Determine the (x, y) coordinate at the center of the cell enclosing the given text.  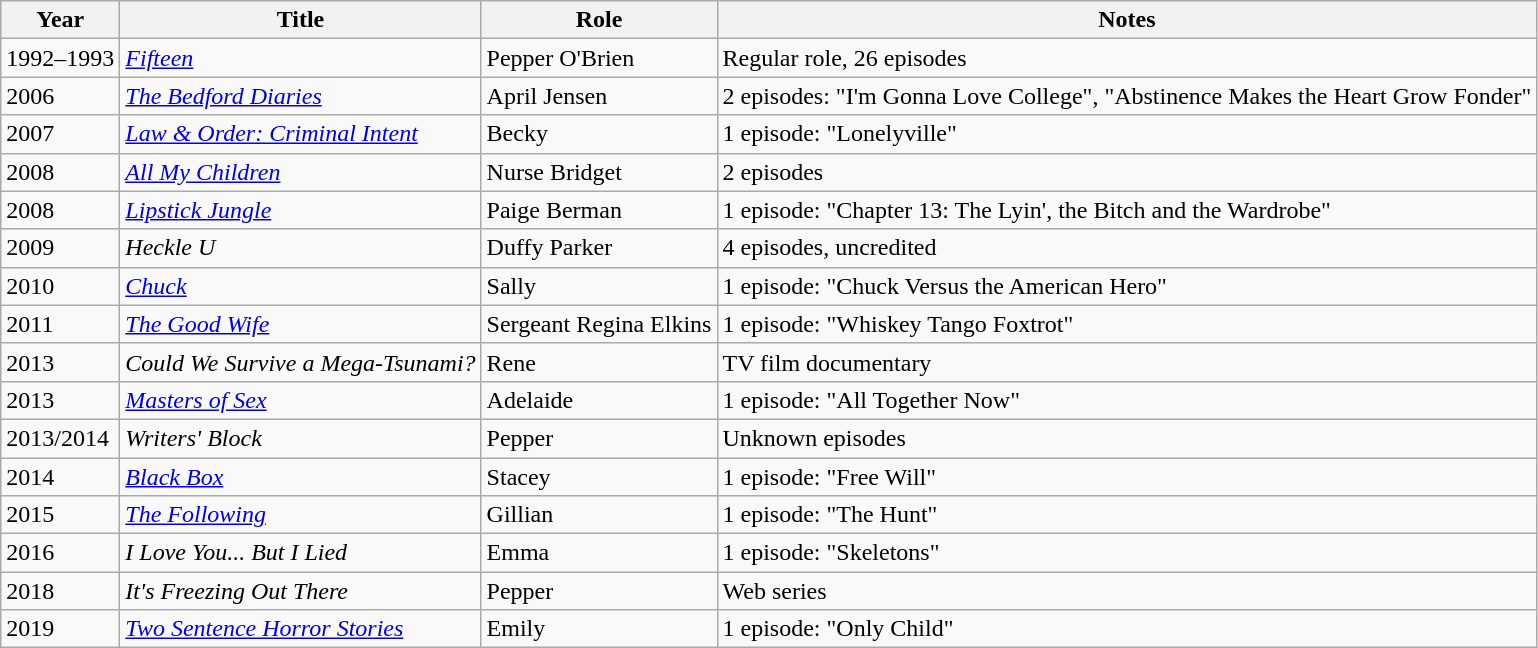
2019 (60, 629)
1 episode: "The Hunt" (1127, 515)
2016 (60, 553)
TV film documentary (1127, 362)
2010 (60, 286)
1992–1993 (60, 58)
Stacey (599, 477)
Chuck (300, 286)
The Good Wife (300, 324)
2 episodes (1127, 172)
Heckle U (300, 248)
Writers' Block (300, 438)
1 episode: "Free Will" (1127, 477)
2015 (60, 515)
Two Sentence Horror Stories (300, 629)
Regular role, 26 episodes (1127, 58)
2011 (60, 324)
1 episode: "Chuck Versus the American Hero" (1127, 286)
April Jensen (599, 96)
2006 (60, 96)
Pepper O'Brien (599, 58)
Lipstick Jungle (300, 210)
2 episodes: "I'm Gonna Love College", "Abstinence Makes the Heart Grow Fonder" (1127, 96)
2014 (60, 477)
Masters of Sex (300, 400)
I Love You... But I Lied (300, 553)
1 episode: "Skeletons" (1127, 553)
Sally (599, 286)
Duffy Parker (599, 248)
1 episode: "Chapter 13: The Lyin', the Bitch and the Wardrobe" (1127, 210)
Nurse Bridget (599, 172)
Unknown episodes (1127, 438)
1 episode: "All Together Now" (1127, 400)
1 episode: "Lonelyville" (1127, 134)
2007 (60, 134)
Adelaide (599, 400)
Fifteen (300, 58)
Year (60, 20)
The Bedford Diaries (300, 96)
Emily (599, 629)
4 episodes, uncredited (1127, 248)
Paige Berman (599, 210)
Sergeant Regina Elkins (599, 324)
Rene (599, 362)
All My Children (300, 172)
It's Freezing Out There (300, 591)
Gillian (599, 515)
Becky (599, 134)
Title (300, 20)
Notes (1127, 20)
Could We Survive a Mega-Tsunami? (300, 362)
1 episode: "Only Child" (1127, 629)
2009 (60, 248)
2018 (60, 591)
2013/2014 (60, 438)
Role (599, 20)
Web series (1127, 591)
Law & Order: Criminal Intent (300, 134)
1 episode: "Whiskey Tango Foxtrot" (1127, 324)
Black Box (300, 477)
Emma (599, 553)
The Following (300, 515)
